Return the (X, Y) coordinate for the center point of the cell that contains the specified text.  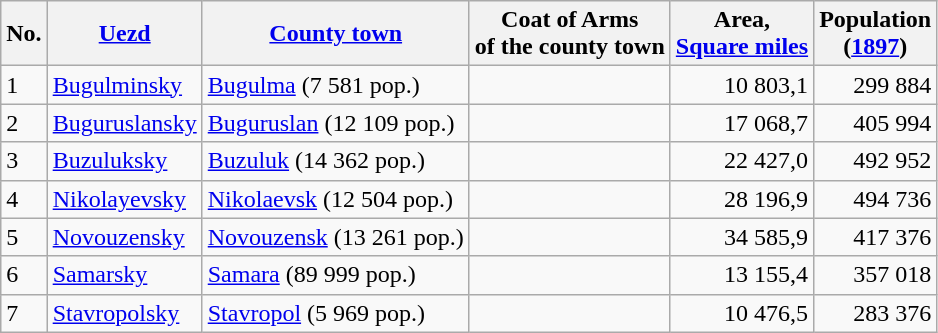
Stavropol (5 969 pop.) (336, 313)
Coat of Armsof the county town (570, 34)
283 376 (876, 313)
Buzuluksky (124, 161)
Bugulma (7 581 pop.) (336, 85)
Buguruslansky (124, 123)
Samara (89 999 pop.) (336, 275)
Nikolaevsk (12 504 pop.) (336, 199)
299 884 (876, 85)
Buguruslan (12 109 pop.) (336, 123)
417 376 (876, 237)
Novouzensk (13 261 pop.) (336, 237)
3 (24, 161)
6 (24, 275)
Bugulminsky (124, 85)
Nikolayevsky (124, 199)
10 803,1 (742, 85)
17 068,7 (742, 123)
No. (24, 34)
492 952 (876, 161)
494 736 (876, 199)
Population (1897) (876, 34)
Samarsky (124, 275)
County town (336, 34)
28 196,9 (742, 199)
4 (24, 199)
1 (24, 85)
Buzuluk (14 362 pop.) (336, 161)
13 155,4 (742, 275)
22 427,0 (742, 161)
Uezd (124, 34)
34 585,9 (742, 237)
2 (24, 123)
Novouzensky (124, 237)
5 (24, 237)
Area, Square miles (742, 34)
Stavropolsky (124, 313)
405 994 (876, 123)
7 (24, 313)
10 476,5 (742, 313)
357 018 (876, 275)
